Capture the cell that displays the provided text and extract its [X, Y] central coordinate. 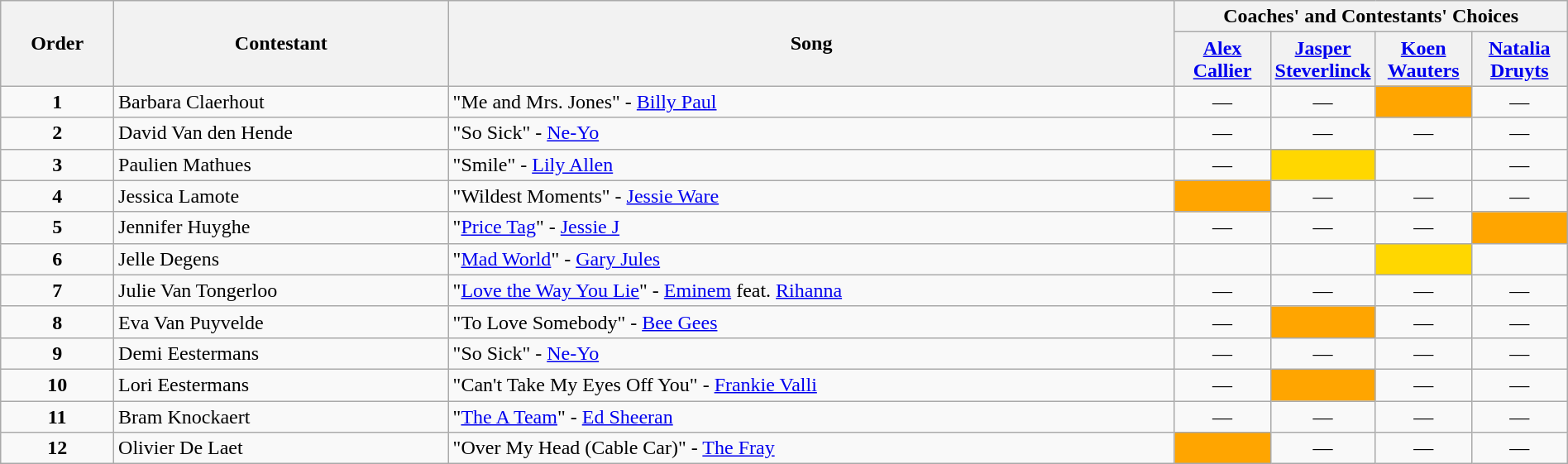
Jennifer Huyghe [281, 227]
12 [58, 448]
"Smile" - Lily Allen [811, 165]
4 [58, 196]
Bram Knockaert [281, 416]
Koen Wauters [1423, 60]
Eva Van Puyvelde [281, 322]
"Can't Take My Eyes Off You" - Frankie Valli [811, 385]
1 [58, 102]
5 [58, 227]
Coaches' and Contestants' Choices [1371, 17]
"Mad World" - Gary Jules [811, 259]
"Wildest Moments" - Jessie Ware [811, 196]
Natalia Druyts [1519, 60]
Song [811, 43]
"Love the Way You Lie" - Eminem feat. Rihanna [811, 290]
10 [58, 385]
"To Love Somebody" - Bee Gees [811, 322]
Barbara Claerhout [281, 102]
Jelle Degens [281, 259]
"Over My Head (Cable Car)" - The Fray [811, 448]
9 [58, 353]
3 [58, 165]
Alex Callier [1222, 60]
Jessica Lamote [281, 196]
7 [58, 290]
Jasper Steverlinck [1323, 60]
Paulien Mathues [281, 165]
Demi Eestermans [281, 353]
6 [58, 259]
8 [58, 322]
"The A Team" - Ed Sheeran [811, 416]
2 [58, 133]
Order [58, 43]
"Price Tag" - Jessie J [811, 227]
Olivier De Laet [281, 448]
Lori Eestermans [281, 385]
11 [58, 416]
David Van den Hende [281, 133]
Julie Van Tongerloo [281, 290]
Contestant [281, 43]
"Me and Mrs. Jones" - Billy Paul [811, 102]
